Find where the given text appears and provide that cell's center as (X, Y) coordinate. 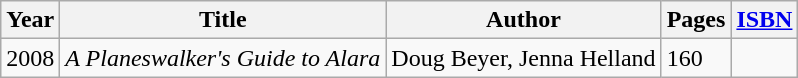
ISBN (764, 20)
2008 (30, 58)
Title (223, 20)
160 (696, 58)
Year (30, 20)
Pages (696, 20)
A Planeswalker's Guide to Alara (223, 58)
Doug Beyer, Jenna Helland (524, 58)
Author (524, 20)
